From the cell containing the given text, extract its center point as [x, y] coordinate. 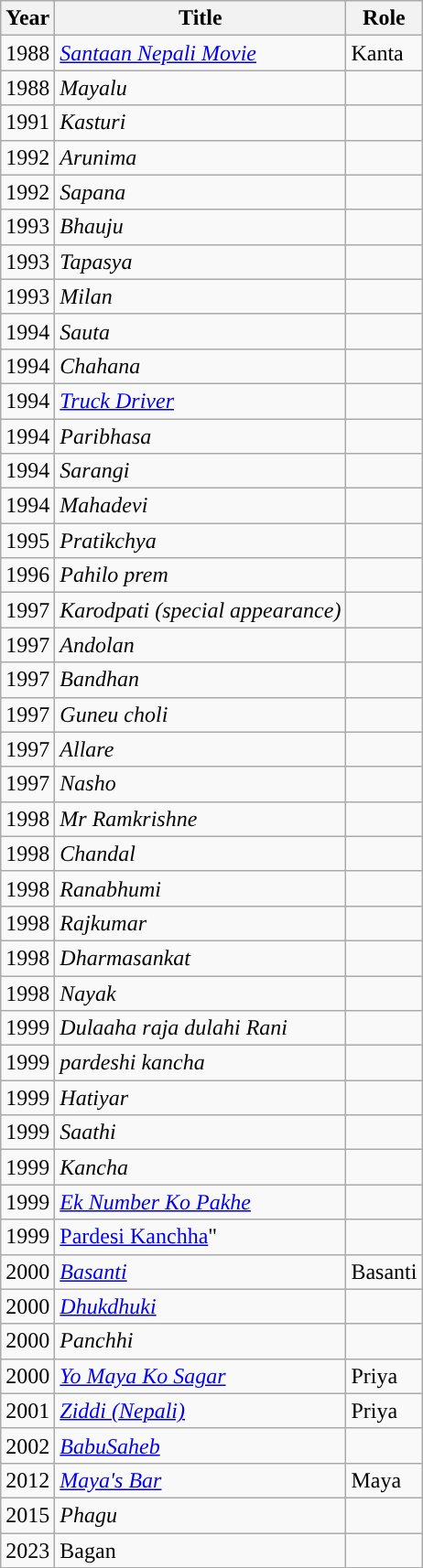
Yo Maya Ko Sagar [201, 1376]
Truck Driver [201, 401]
Kanta [385, 53]
Bandhan [201, 680]
Bagan [201, 1551]
Saathi [201, 1133]
2023 [27, 1551]
1996 [27, 575]
2001 [27, 1411]
Dharmasankat [201, 958]
2002 [27, 1445]
Guneu choli [201, 714]
Nayak [201, 993]
Ek Number Ko Pakhe [201, 1202]
Rajkumar [201, 923]
Nasho [201, 784]
Karodpati (special appearance) [201, 610]
1995 [27, 541]
Andolan [201, 645]
Maya [385, 1480]
Paribhasa [201, 436]
Hatiyar [201, 1098]
Mayalu [201, 88]
2012 [27, 1480]
Santaan Nepali Movie [201, 53]
Mr Ramkrishne [201, 819]
Role [385, 18]
Ranabhumi [201, 888]
Sapana [201, 192]
Allare [201, 749]
Chandal [201, 854]
Mahadevi [201, 506]
Tapasya [201, 262]
Title [201, 18]
Panchhi [201, 1341]
Milan [201, 296]
Dhukdhuki [201, 1306]
Chahana [201, 366]
Ziddi (Nepali) [201, 1411]
BabuSaheb [201, 1445]
Pahilo prem [201, 575]
Dulaaha raja dulahi Rani [201, 1028]
Sauta [201, 331]
Kancha [201, 1167]
Bhauju [201, 227]
2015 [27, 1515]
Arunima [201, 157]
Pratikchya [201, 541]
1991 [27, 123]
Kasturi [201, 123]
pardeshi kancha [201, 1063]
Maya's Bar [201, 1480]
Pardesi Kanchha" [201, 1237]
Year [27, 18]
Sarangi [201, 471]
Phagu [201, 1515]
